Output the [x, y] coordinate of the center of the cell containing the given text.  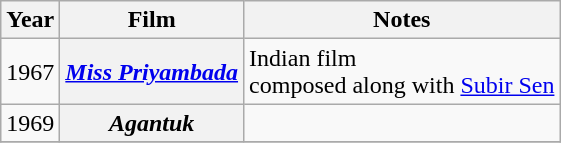
Indian filmcomposed along with Subir Sen [402, 72]
Year [30, 20]
Film [152, 20]
1969 [30, 123]
Agantuk [152, 123]
Miss Priyambada [152, 72]
Notes [402, 20]
1967 [30, 72]
